Determine the [x, y] coordinate at the center of the cell enclosing the given text.  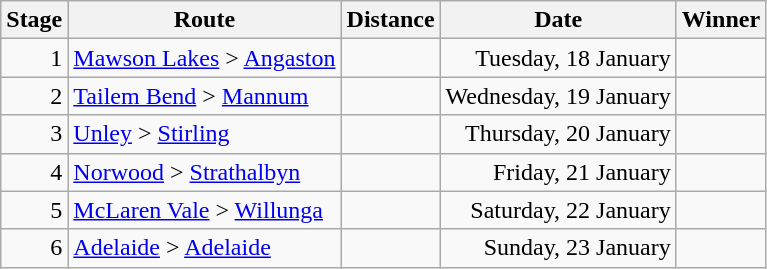
Mawson Lakes > Angaston [204, 58]
Thursday, 20 January [558, 134]
Tuesday, 18 January [558, 58]
Friday, 21 January [558, 172]
Unley > Stirling [204, 134]
Winner [720, 20]
Date [558, 20]
Distance [390, 20]
3 [34, 134]
1 [34, 58]
6 [34, 248]
Adelaide > Adelaide [204, 248]
Tailem Bend > Mannum [204, 96]
5 [34, 210]
McLaren Vale > Willunga [204, 210]
Route [204, 20]
Stage [34, 20]
Norwood > Strathalbyn [204, 172]
Saturday, 22 January [558, 210]
Wednesday, 19 January [558, 96]
4 [34, 172]
Sunday, 23 January [558, 248]
2 [34, 96]
